Return the [x, y] coordinate for the center point of the cell that contains the specified text.  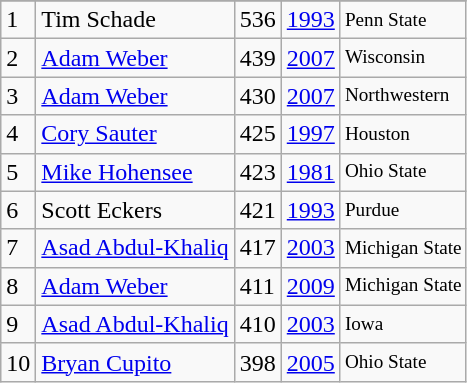
10 [18, 362]
430 [258, 96]
Mike Hohensee [135, 172]
439 [258, 58]
1981 [310, 172]
Scott Eckers [135, 210]
Tim Schade [135, 20]
7 [18, 248]
9 [18, 324]
Houston [403, 134]
Iowa [403, 324]
2 [18, 58]
417 [258, 248]
6 [18, 210]
1997 [310, 134]
Penn State [403, 20]
5 [18, 172]
3 [18, 96]
Bryan Cupito [135, 362]
Northwestern [403, 96]
425 [258, 134]
411 [258, 286]
2009 [310, 286]
398 [258, 362]
Wisconsin [403, 58]
Cory Sauter [135, 134]
Purdue [403, 210]
410 [258, 324]
536 [258, 20]
1 [18, 20]
423 [258, 172]
4 [18, 134]
8 [18, 286]
2005 [310, 362]
421 [258, 210]
